Find where the given text appears and provide that cell's center as [x, y] coordinate. 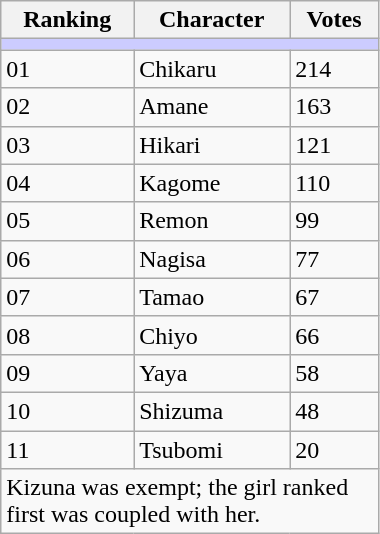
Nagisa [212, 259]
Remon [212, 221]
Amane [212, 107]
Kizuna was exempt; the girl ranked first was coupled with her. [190, 502]
163 [334, 107]
03 [68, 145]
07 [68, 297]
67 [334, 297]
121 [334, 145]
214 [334, 69]
Ranking [68, 20]
48 [334, 411]
10 [68, 411]
Tsubomi [212, 449]
Yaya [212, 373]
09 [68, 373]
05 [68, 221]
Character [212, 20]
04 [68, 183]
Shizuma [212, 411]
66 [334, 335]
02 [68, 107]
99 [334, 221]
Tamao [212, 297]
Hikari [212, 145]
Chiyo [212, 335]
01 [68, 69]
Votes [334, 20]
110 [334, 183]
06 [68, 259]
77 [334, 259]
08 [68, 335]
20 [334, 449]
Chikaru [212, 69]
11 [68, 449]
Kagome [212, 183]
58 [334, 373]
